Return [X, Y] of the center of cell containing provided text 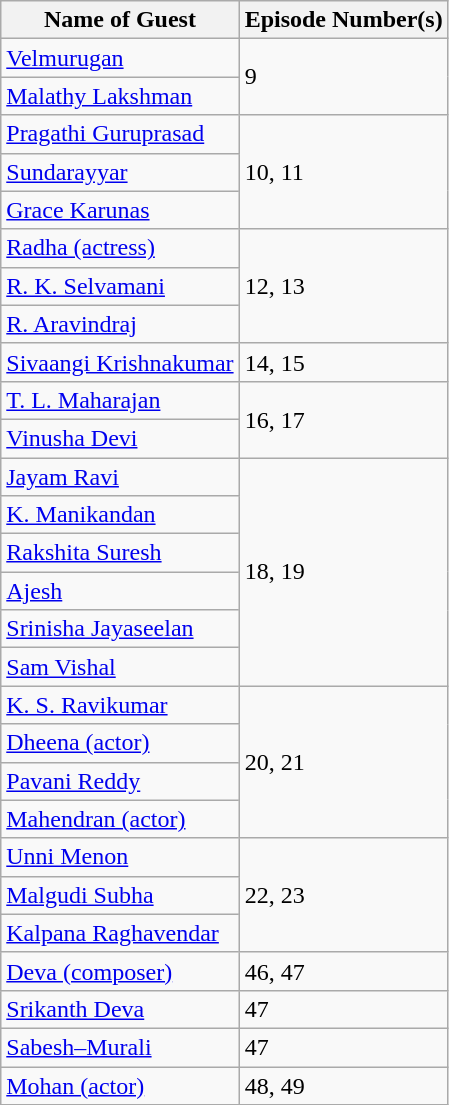
Sabesh–Murali [120, 1047]
Jayam Ravi [120, 477]
Episode Number(s) [344, 20]
12, 13 [344, 286]
22, 23 [344, 895]
Radha (actress) [120, 248]
K. S. Ravikumar [120, 705]
20, 21 [344, 762]
Mohan (actor) [120, 1085]
K. Manikandan [120, 515]
48, 49 [344, 1085]
9 [344, 77]
18, 19 [344, 572]
Sundarayyar [120, 172]
Ajesh [120, 591]
Srinisha Jayaseelan [120, 629]
Grace Karunas [120, 210]
14, 15 [344, 362]
Name of Guest [120, 20]
Rakshita Suresh [120, 553]
Vinusha Devi [120, 438]
10, 11 [344, 172]
Mahendran (actor) [120, 819]
Srikanth Deva [120, 1009]
R. Aravindraj [120, 324]
Sam Vishal [120, 667]
Pavani Reddy [120, 781]
Pragathi Guruprasad [120, 134]
Kalpana Raghavendar [120, 933]
16, 17 [344, 419]
Malgudi Subha [120, 895]
Malathy Lakshman [120, 96]
Deva (composer) [120, 971]
T. L. Maharajan [120, 400]
Dheena (actor) [120, 743]
Sivaangi Krishnakumar [120, 362]
Velmurugan [120, 58]
46, 47 [344, 971]
Unni Menon [120, 857]
R. K. Selvamani [120, 286]
